Pinpoint the cell where the given text exists, returning its (X, Y) midpoint coordinate. 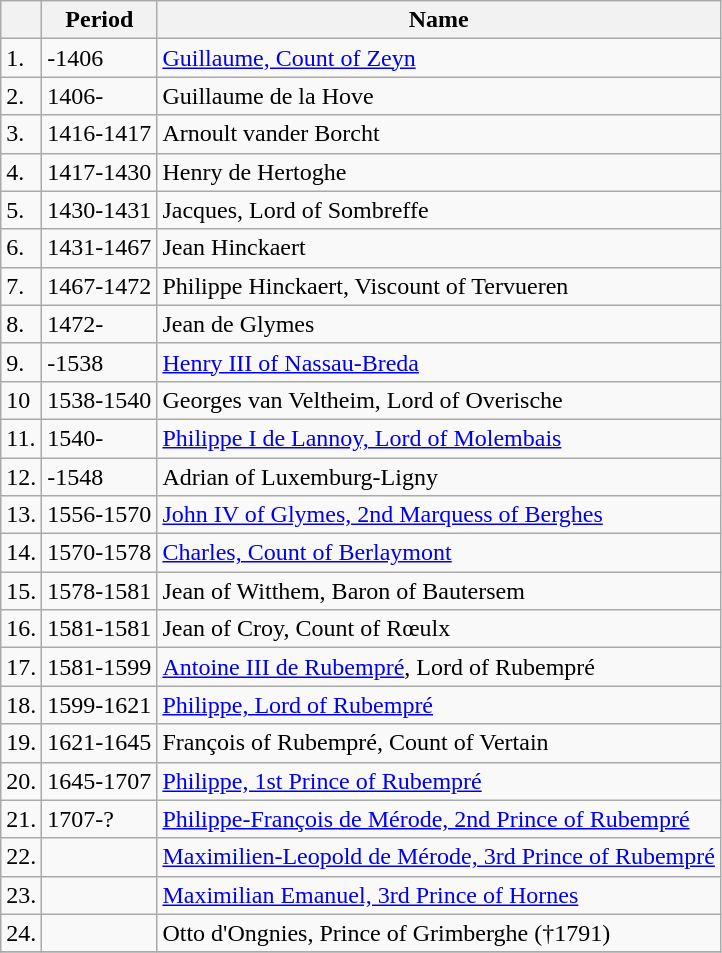
1570-1578 (100, 553)
8. (22, 324)
1538-1540 (100, 400)
Maximilien-Leopold de Mérode, 3rd Prince of Rubempré (439, 857)
5. (22, 210)
18. (22, 705)
1540- (100, 438)
Adrian of Luxemburg-Ligny (439, 477)
1467-1472 (100, 286)
24. (22, 933)
2. (22, 96)
Jean of Croy, Count of Rœulx (439, 629)
4. (22, 172)
Arnoult vander Borcht (439, 134)
Philippe, 1st Prince of Rubempré (439, 781)
Period (100, 20)
François of Rubempré, Count of Vertain (439, 743)
1406- (100, 96)
1599-1621 (100, 705)
Jacques, Lord of Sombreffe (439, 210)
1581-1581 (100, 629)
1431-1467 (100, 248)
13. (22, 515)
Maximilian Emanuel, 3rd Prince of Hornes (439, 895)
21. (22, 819)
19. (22, 743)
1416-1417 (100, 134)
1578-1581 (100, 591)
-1548 (100, 477)
Philippe I de Lannoy, Lord of Molembais (439, 438)
1645-1707 (100, 781)
11. (22, 438)
1621-1645 (100, 743)
Guillaume de la Hove (439, 96)
Philippe, Lord of Rubempré (439, 705)
1472- (100, 324)
7. (22, 286)
3. (22, 134)
John IV of Glymes, 2nd Marquess of Berghes (439, 515)
Philippe-François de Mérode, 2nd Prince of Rubempré (439, 819)
15. (22, 591)
6. (22, 248)
1417-1430 (100, 172)
14. (22, 553)
Georges van Veltheim, Lord of Overische (439, 400)
Jean de Glymes (439, 324)
Otto d'Ongnies, Prince of Grimberghe (†1791) (439, 933)
Charles, Count of Berlaymont (439, 553)
1430-1431 (100, 210)
1. (22, 58)
Jean Hinckaert (439, 248)
Henry III of Nassau-Breda (439, 362)
1556-1570 (100, 515)
16. (22, 629)
1707-? (100, 819)
-1538 (100, 362)
-1406 (100, 58)
Philippe Hinckaert, Viscount of Tervueren (439, 286)
22. (22, 857)
17. (22, 667)
Name (439, 20)
Antoine III de Rubempré, Lord of Rubempré (439, 667)
9. (22, 362)
1581-1599 (100, 667)
Jean of Witthem, Baron of Bautersem (439, 591)
12. (22, 477)
Henry de Hertoghe (439, 172)
Guillaume, Count of Zeyn (439, 58)
10 (22, 400)
20. (22, 781)
23. (22, 895)
